Output the [X, Y] coordinate of the center of the cell containing the given text.  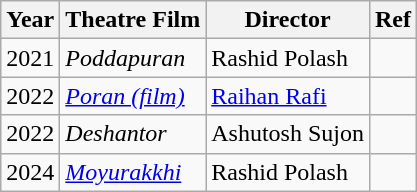
2024 [30, 172]
Deshantor [133, 134]
Poran (film) [133, 96]
Year [30, 20]
Poddapuran [133, 58]
Director [288, 20]
Ref [392, 20]
2021 [30, 58]
Raihan Rafi [288, 96]
Theatre Film [133, 20]
Ashutosh Sujon [288, 134]
Moyurakkhi [133, 172]
